Search for the cell housing the specified text and yield its [x, y] center coordinate. 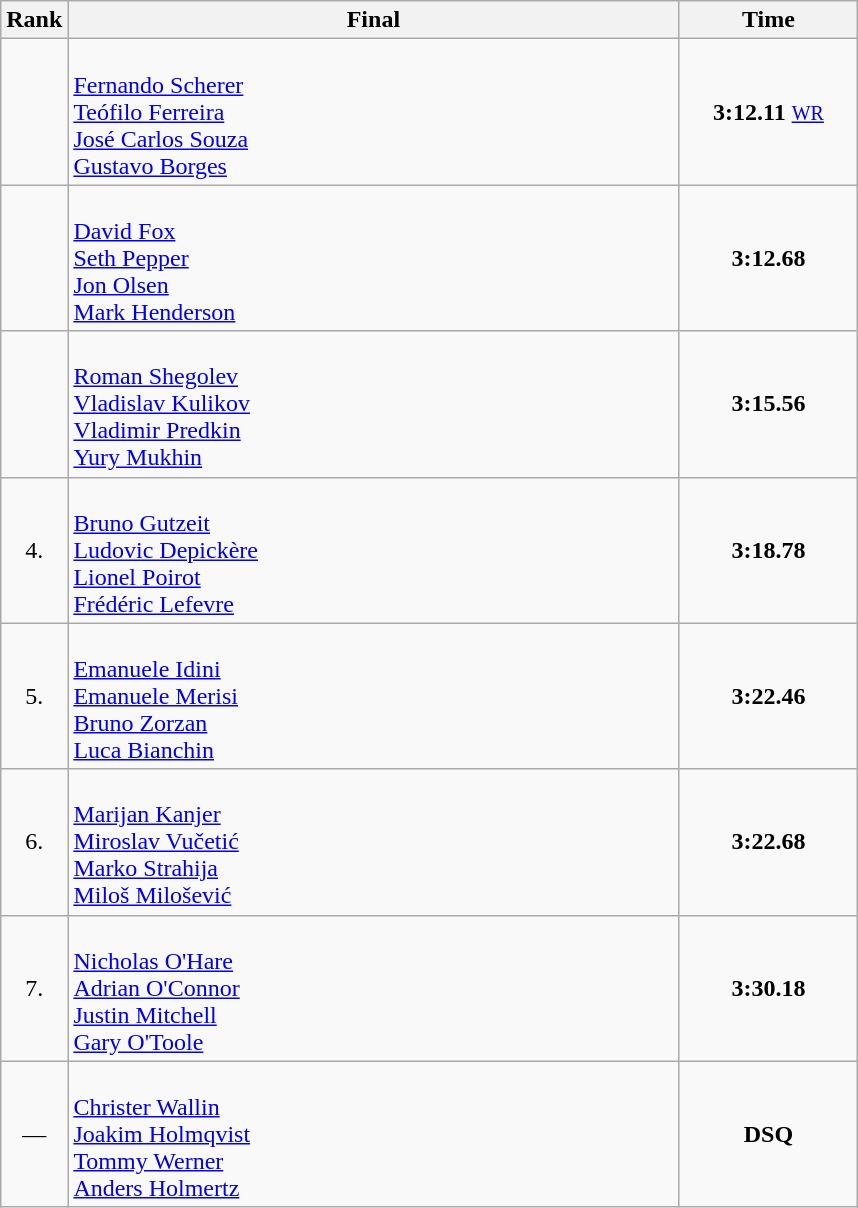
3:30.18 [768, 988]
Time [768, 20]
3:22.68 [768, 842]
3:22.46 [768, 696]
3:15.56 [768, 404]
Fernando SchererTeófilo FerreiraJosé Carlos SouzaGustavo Borges [374, 112]
Rank [34, 20]
David FoxSeth PepperJon OlsenMark Henderson [374, 258]
Christer WallinJoakim HolmqvistTommy WernerAnders Holmertz [374, 1134]
5. [34, 696]
Bruno GutzeitLudovic DepickèreLionel PoirotFrédéric Lefevre [374, 550]
Roman ShegolevVladislav KulikovVladimir PredkinYury Mukhin [374, 404]
Marijan KanjerMiroslav VučetićMarko StrahijaMiloš Milošević [374, 842]
Emanuele IdiniEmanuele MerisiBruno ZorzanLuca Bianchin [374, 696]
3:18.78 [768, 550]
4. [34, 550]
Nicholas O'HareAdrian O'ConnorJustin MitchellGary O'Toole [374, 988]
6. [34, 842]
DSQ [768, 1134]
Final [374, 20]
— [34, 1134]
7. [34, 988]
3:12.11 WR [768, 112]
3:12.68 [768, 258]
